Identify which cell holds the provided text, then report its [X, Y] central coordinate. 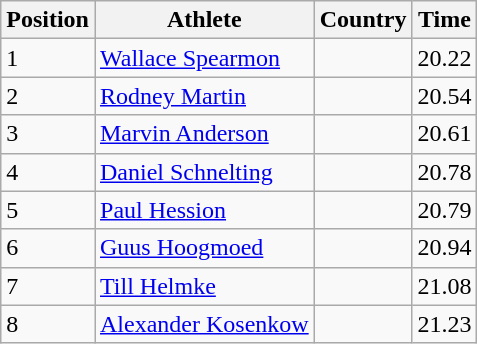
Position [48, 20]
20.94 [444, 248]
3 [48, 134]
8 [48, 324]
Guus Hoogmoed [204, 248]
20.78 [444, 172]
20.79 [444, 210]
4 [48, 172]
1 [48, 58]
7 [48, 286]
Wallace Spearmon [204, 58]
Athlete [204, 20]
6 [48, 248]
20.22 [444, 58]
21.23 [444, 324]
Daniel Schnelting [204, 172]
Rodney Martin [204, 96]
2 [48, 96]
Country [363, 20]
Time [444, 20]
20.61 [444, 134]
Marvin Anderson [204, 134]
Till Helmke [204, 286]
20.54 [444, 96]
Alexander Kosenkow [204, 324]
5 [48, 210]
21.08 [444, 286]
Paul Hession [204, 210]
